Search for the cell housing the specified text and yield its (X, Y) center coordinate. 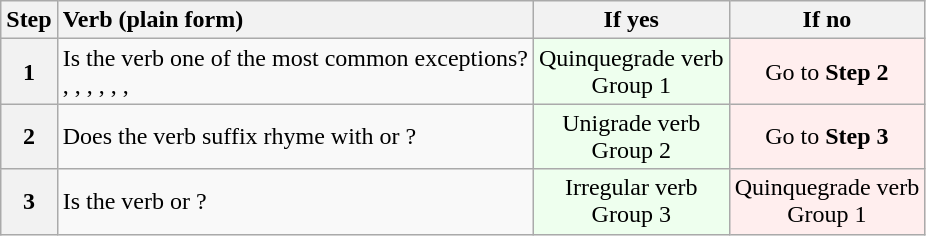
If yes (631, 20)
2 (29, 136)
If no (827, 20)
Unigrade verb Group 2 (631, 136)
Does the verb suffix rhyme with or ? (295, 136)
Is the verb one of the most common exceptions?, , , , , , (295, 72)
Go to Step 3 (827, 136)
3 (29, 202)
Verb (plain form) (295, 20)
Go to Step 2 (827, 72)
Step (29, 20)
1 (29, 72)
Irregular verb Group 3 (631, 202)
Is the verb or ? (295, 202)
